Identify which cell holds the provided text, then report its (X, Y) central coordinate. 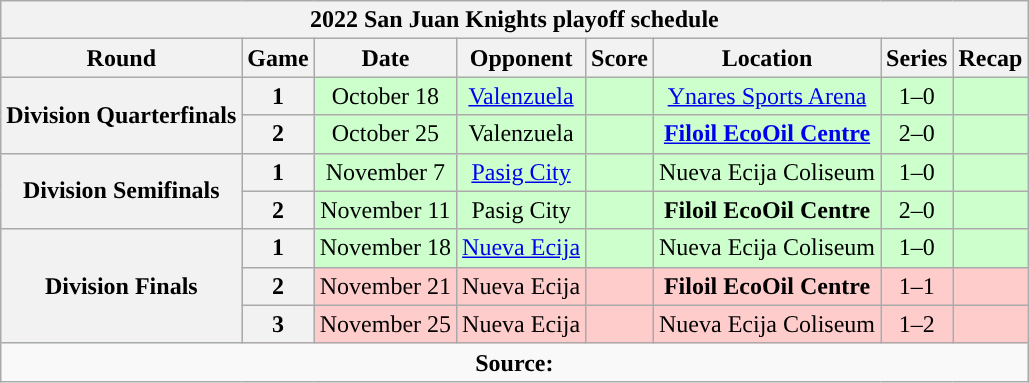
Score (620, 58)
November 25 (385, 324)
Round (122, 58)
November 7 (385, 172)
Date (385, 58)
Ynares Sports Arena (768, 96)
November 21 (385, 286)
November 18 (385, 248)
Recap (990, 58)
1–2 (917, 324)
October 25 (385, 134)
Source: (514, 362)
Series (917, 58)
Division Semifinals (122, 191)
November 11 (385, 210)
Location (768, 58)
2022 San Juan Knights playoff schedule (514, 20)
3 (278, 324)
Opponent (522, 58)
Division Quarterfinals (122, 115)
1–1 (917, 286)
Game (278, 58)
October 18 (385, 96)
Division Finals (122, 286)
